Return the [x, y] coordinate for the center point of the cell that contains the specified text.  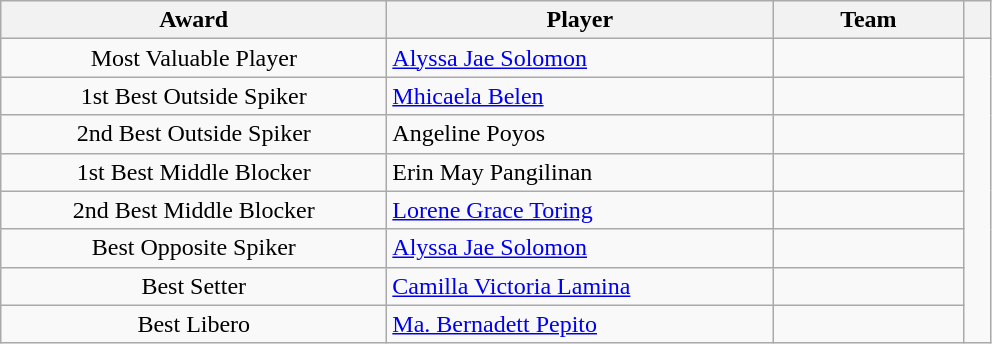
Best Libero [194, 324]
Camilla Victoria Lamina [580, 286]
Team [868, 20]
1st Best Outside Spiker [194, 96]
Most Valuable Player [194, 58]
Ma. Bernadett Pepito [580, 324]
Player [580, 20]
Best Opposite Spiker [194, 248]
Angeline Poyos [580, 134]
Best Setter [194, 286]
1st Best Middle Blocker [194, 172]
Lorene Grace Toring [580, 210]
Erin May Pangilinan [580, 172]
2nd Best Outside Spiker [194, 134]
Award [194, 20]
Mhicaela Belen [580, 96]
2nd Best Middle Blocker [194, 210]
